Return the [X, Y] coordinate for the center point of the cell that contains the specified text.  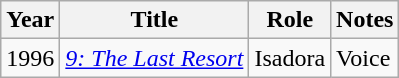
Role [290, 20]
Voice [365, 58]
Year [30, 20]
Notes [365, 20]
Title [154, 20]
Isadora [290, 58]
1996 [30, 58]
9: The Last Resort [154, 58]
